Return (X, Y) of the center of cell containing provided text 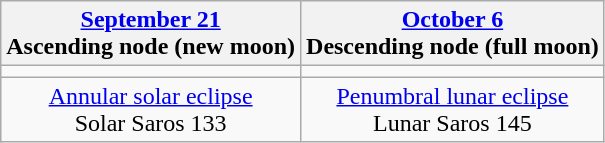
Penumbral lunar eclipseLunar Saros 145 (453, 110)
September 21Ascending node (new moon) (151, 34)
Annular solar eclipseSolar Saros 133 (151, 110)
October 6Descending node (full moon) (453, 34)
